Provide the [x, y] coordinate of the cell's center where the given text is located.  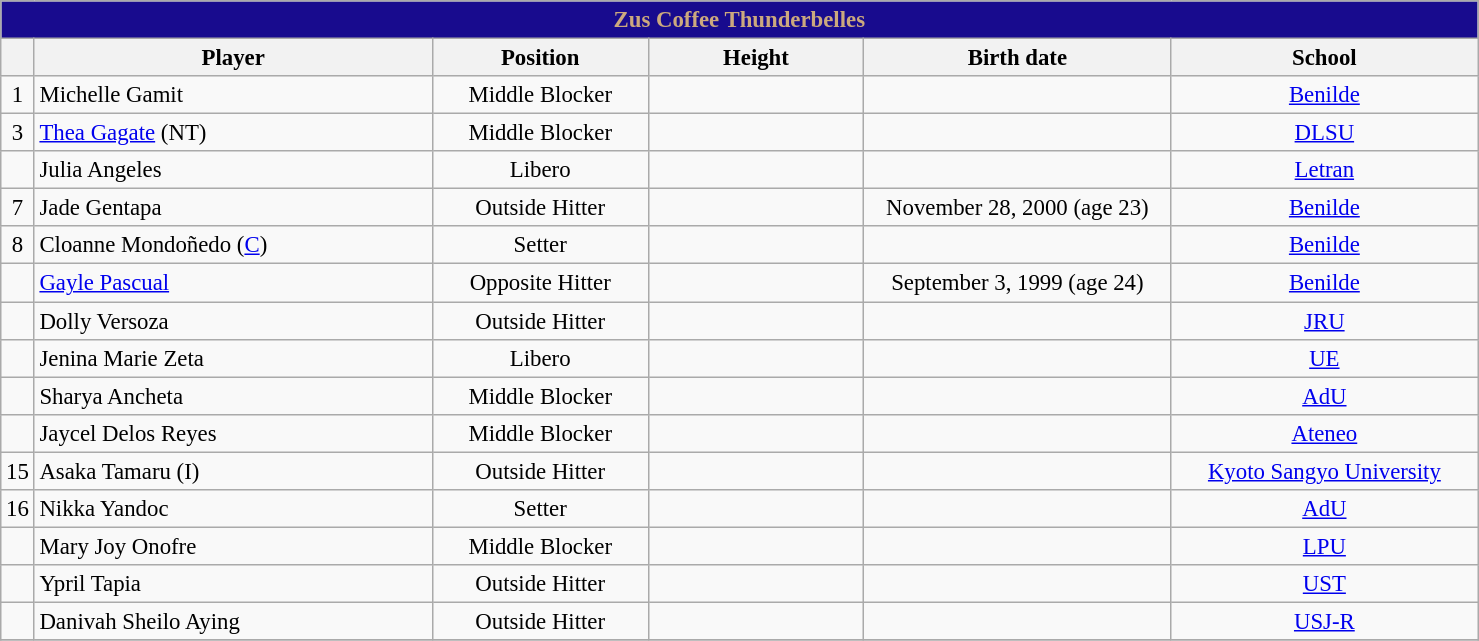
Position [540, 58]
Thea Gagate (NT) [233, 133]
Cloanne Mondoñedo (C) [233, 245]
Michelle Gamit [233, 95]
LPU [1324, 546]
November 28, 2000 (age 23) [1018, 208]
September 3, 1999 (age 24) [1018, 283]
School [1324, 58]
3 [18, 133]
Ateneo [1324, 433]
DLSU [1324, 133]
Height [756, 58]
Sharya Ancheta [233, 396]
Nikka Yandoc [233, 509]
Asaka Tamaru (I) [233, 471]
Opposite Hitter [540, 283]
1 [18, 95]
Kyoto Sangyo University [1324, 471]
USJ-R [1324, 621]
Letran [1324, 170]
16 [18, 509]
Mary Joy Onofre [233, 546]
Gayle Pascual [233, 283]
7 [18, 208]
Jade Gentapa [233, 208]
JRU [1324, 321]
Zus Coffee Thunderbelles [740, 20]
Ypril Tapia [233, 584]
Jenina Marie Zeta [233, 358]
UST [1324, 584]
Player [233, 58]
Danivah Sheilo Aying [233, 621]
UE [1324, 358]
Birth date [1018, 58]
Dolly Versoza [233, 321]
Jaycel Delos Reyes [233, 433]
Julia Angeles [233, 170]
8 [18, 245]
15 [18, 471]
